Return the [x, y] coordinate for the center point of the cell that contains the specified text.  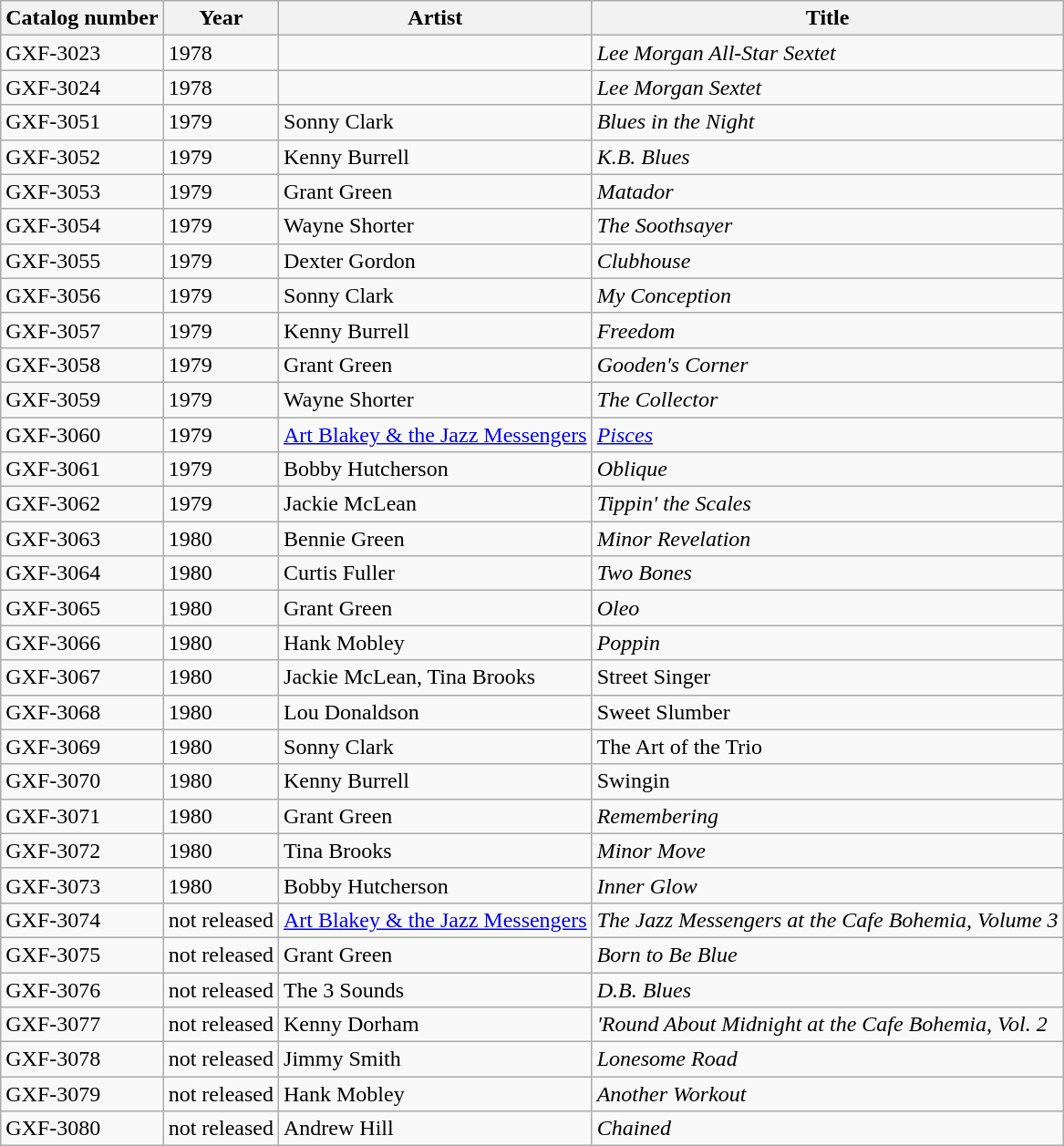
The Soothsayer [828, 226]
Freedom [828, 330]
Tina Brooks [436, 851]
Gooden's Corner [828, 365]
The 3 Sounds [436, 989]
GXF-3055 [82, 261]
Oblique [828, 470]
Jackie McLean [436, 504]
Catalog number [82, 18]
Swingin [828, 781]
Jackie McLean, Tina Brooks [436, 677]
GXF-3073 [82, 885]
GXF-3072 [82, 851]
Sweet Slumber [828, 712]
GXF-3065 [82, 608]
Minor Revelation [828, 539]
Pisces [828, 435]
Minor Move [828, 851]
Bennie Green [436, 539]
Street Singer [828, 677]
GXF-3058 [82, 365]
Andrew Hill [436, 1129]
GXF-3054 [82, 226]
The Jazz Messengers at the Cafe Bohemia, Volume 3 [828, 920]
Lee Morgan All-Star Sextet [828, 53]
GXF-3024 [82, 88]
Chained [828, 1129]
Lou Donaldson [436, 712]
GXF-3074 [82, 920]
GXF-3051 [82, 122]
D.B. Blues [828, 989]
GXF-3064 [82, 573]
GXF-3059 [82, 399]
Artist [436, 18]
The Art of the Trio [828, 747]
GXF-3060 [82, 435]
The Collector [828, 399]
GXF-3071 [82, 816]
GXF-3052 [82, 157]
Blues in the Night [828, 122]
Dexter Gordon [436, 261]
GXF-3066 [82, 643]
Oleo [828, 608]
GXF-3061 [82, 470]
Inner Glow [828, 885]
'Round About Midnight at the Cafe Bohemia, Vol. 2 [828, 1025]
My Conception [828, 295]
Tippin' the Scales [828, 504]
GXF-3057 [82, 330]
Clubhouse [828, 261]
Jimmy Smith [436, 1059]
Lee Morgan Sextet [828, 88]
GXF-3053 [82, 191]
GXF-3063 [82, 539]
Lonesome Road [828, 1059]
Poppin [828, 643]
GXF-3079 [82, 1094]
GXF-3023 [82, 53]
Kenny Dorham [436, 1025]
Matador [828, 191]
Title [828, 18]
Born to Be Blue [828, 955]
GXF-3078 [82, 1059]
GXF-3076 [82, 989]
GXF-3056 [82, 295]
GXF-3075 [82, 955]
GXF-3077 [82, 1025]
Year [221, 18]
GXF-3069 [82, 747]
Two Bones [828, 573]
GXF-3067 [82, 677]
Another Workout [828, 1094]
K.B. Blues [828, 157]
GXF-3062 [82, 504]
GXF-3068 [82, 712]
GXF-3080 [82, 1129]
GXF-3070 [82, 781]
Curtis Fuller [436, 573]
Remembering [828, 816]
